Search for the cell housing the specified text and yield its [x, y] center coordinate. 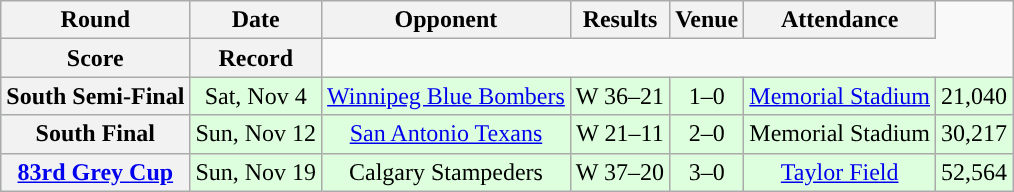
South Semi-Final [96, 96]
Attendance [840, 20]
Taylor Field [840, 172]
Winnipeg Blue Bombers [446, 96]
Round [96, 20]
Opponent [446, 20]
Sun, Nov 19 [256, 172]
W 37–20 [620, 172]
52,564 [974, 172]
30,217 [974, 134]
W 21–11 [620, 134]
Results [620, 20]
21,040 [974, 96]
1–0 [707, 96]
3–0 [707, 172]
83rd Grey Cup [96, 172]
Sat, Nov 4 [256, 96]
W 36–21 [620, 96]
2–0 [707, 134]
South Final [96, 134]
Record [256, 58]
San Antonio Texans [446, 134]
Date [256, 20]
Venue [707, 20]
Calgary Stampeders [446, 172]
Score [96, 58]
Sun, Nov 12 [256, 134]
